Scan for the cell matching the given text and deliver its [x, y] coordinate at center. 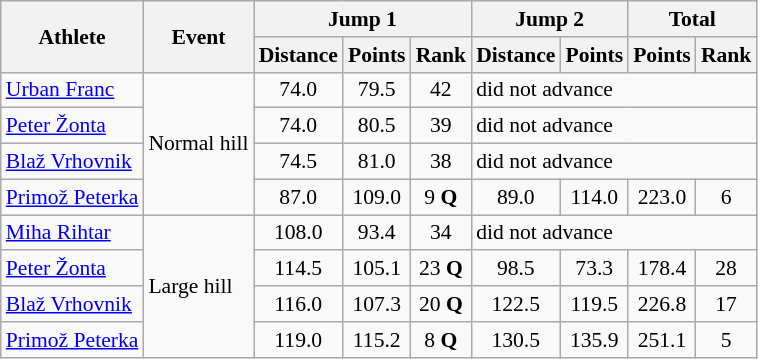
Jump 1 [363, 19]
105.1 [377, 269]
135.9 [594, 340]
39 [442, 126]
Athlete [72, 36]
17 [726, 304]
251.1 [662, 340]
80.5 [377, 126]
87.0 [298, 197]
20 Q [442, 304]
8 Q [442, 340]
9 Q [442, 197]
98.5 [516, 269]
Urban Franc [72, 90]
109.0 [377, 197]
Jump 2 [550, 19]
5 [726, 340]
81.0 [377, 162]
Miha Rihtar [72, 233]
Normal hill [198, 143]
226.8 [662, 304]
89.0 [516, 197]
119.5 [594, 304]
73.3 [594, 269]
28 [726, 269]
108.0 [298, 233]
74.5 [298, 162]
115.2 [377, 340]
38 [442, 162]
6 [726, 197]
130.5 [516, 340]
79.5 [377, 90]
93.4 [377, 233]
122.5 [516, 304]
223.0 [662, 197]
119.0 [298, 340]
23 Q [442, 269]
34 [442, 233]
116.0 [298, 304]
Event [198, 36]
42 [442, 90]
Large hill [198, 286]
114.0 [594, 197]
178.4 [662, 269]
114.5 [298, 269]
107.3 [377, 304]
Total [692, 19]
